Determine the (X, Y) coordinate at the center of the cell enclosing the given text.  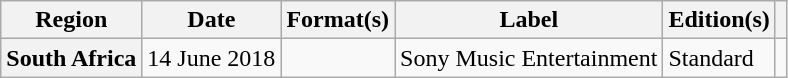
Standard (719, 58)
Edition(s) (719, 20)
Sony Music Entertainment (529, 58)
South Africa (72, 58)
Date (212, 20)
Label (529, 20)
14 June 2018 (212, 58)
Format(s) (338, 20)
Region (72, 20)
